Return (x, y) of the center of cell containing provided text 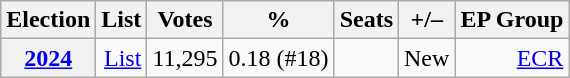
Votes (185, 20)
% (278, 20)
11,295 (185, 58)
EP Group (512, 20)
ECR (512, 58)
Election (48, 20)
New (427, 58)
2024 (48, 58)
0.18 (#18) (278, 58)
Seats (366, 20)
+/– (427, 20)
